Output the (x, y) coordinate of the center of the cell containing the given text.  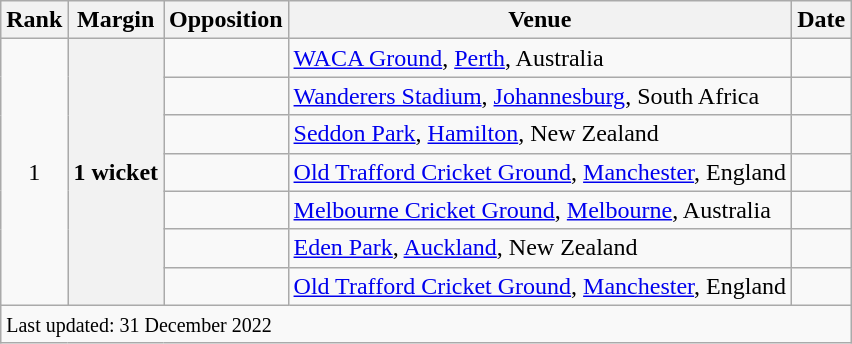
Melbourne Cricket Ground, Melbourne, Australia (540, 210)
1 (34, 172)
Wanderers Stadium, Johannesburg, South Africa (540, 96)
Date (822, 20)
Seddon Park, Hamilton, New Zealand (540, 134)
Last updated: 31 December 2022 (426, 324)
Rank (34, 20)
Margin (116, 20)
1 wicket (116, 172)
WACA Ground, Perth, Australia (540, 58)
Eden Park, Auckland, New Zealand (540, 248)
Venue (540, 20)
Opposition (226, 20)
